Return the (X, Y) coordinate for the center point of the cell that contains the specified text.  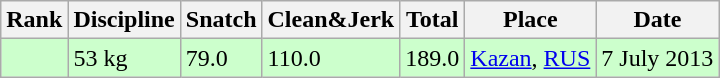
110.0 (331, 58)
189.0 (432, 58)
Snatch (221, 20)
Kazan, RUS (530, 58)
Place (530, 20)
Discipline (124, 20)
7 July 2013 (658, 58)
Rank (34, 20)
53 kg (124, 58)
Total (432, 20)
Clean&Jerk (331, 20)
Date (658, 20)
79.0 (221, 58)
